Pinpoint the cell where the given text exists, returning its (x, y) midpoint coordinate. 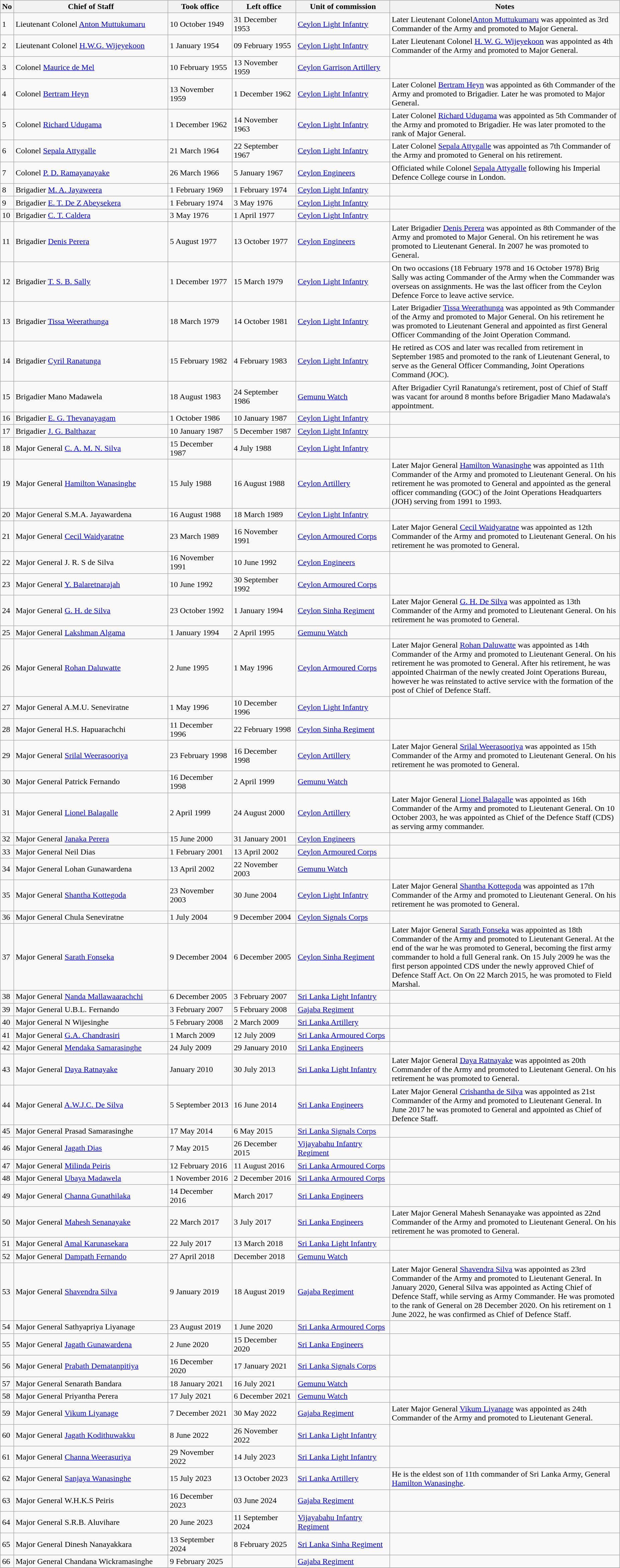
18 August 2019 (264, 1292)
16 December 2023 (200, 1501)
Major General Shantha Kottegoda (91, 895)
37 (7, 957)
53 (7, 1292)
7 December 2021 (200, 1413)
Major General Lakshman Algama (91, 632)
55 (7, 1344)
Brigadier C. T. Caldera (91, 215)
Major General Hamilton Wanasinghe (91, 484)
42 (7, 1048)
11 December 1996 (200, 729)
Major General S.R.B. Aluvihare (91, 1522)
19 (7, 484)
Major General Dinesh Nanayakkara (91, 1544)
He is the eldest son of 11th commander of Sri Lanka Army, General Hamilton Wanasinghe. (505, 1479)
14 December 2016 (200, 1195)
Colonel Bertram Heyn (91, 94)
20 June 2023 (200, 1522)
13 October 1977 (264, 242)
Major General Dampath Fernando (91, 1256)
Major General Daya Ratnayake (91, 1069)
24 July 2009 (200, 1048)
Unit of commission (343, 7)
3 (7, 68)
63 (7, 1501)
60 (7, 1435)
11 September 2024 (264, 1522)
Major General Y. Balaretnarajah (91, 584)
13 October 2023 (264, 1479)
51 (7, 1244)
12 July 2009 (264, 1035)
Major General A.W.J.C. De Silva (91, 1105)
Lieutenant Colonel H.W.G. Wijeyekoon (91, 46)
52 (7, 1256)
15 February 1982 (200, 361)
2 December 2016 (264, 1178)
Major General Sathyapriya Liyanage (91, 1327)
23 (7, 584)
Major General Lionel Balagalle (91, 813)
32 (7, 839)
January 2010 (200, 1069)
21 March 1964 (200, 151)
Brigadier E. T. De Z Abeysekera (91, 202)
Officiated while Colonel Sepala Attygalle following his Imperial Defence College course in London. (505, 173)
25 (7, 632)
29 January 2010 (264, 1048)
20 (7, 514)
Notes (505, 7)
Ceylon Garrison Artillery (343, 68)
39 (7, 1009)
22 March 2017 (200, 1222)
Colonel P. D. Ramayanayake (91, 173)
24 September 1986 (264, 397)
2 April 1995 (264, 632)
Major General Patrick Fernando (91, 782)
Major General J. R. S de Silva (91, 562)
Brigadier Mano Madawela (91, 397)
5 (7, 125)
Major General Rohan Daluwatte (91, 667)
11 (7, 242)
Later Lieutenant Colonel H. W. G. Wijeyekoon was appointed as 4th Commander of the Army and promoted to Major General. (505, 46)
5 January 1967 (264, 173)
14 July 2023 (264, 1457)
March 2017 (264, 1195)
Colonel Maurice de Mel (91, 68)
4 February 1983 (264, 361)
1 December 1977 (200, 282)
Major General Jagath Kodithuwakku (91, 1435)
Major General Jagath Dias (91, 1149)
Later Colonel Sepala Attygalle was appointed as 7th Commander of the Army and promoted to General on his retirement. (505, 151)
1 October 1986 (200, 418)
46 (7, 1149)
45 (7, 1131)
12 (7, 282)
30 September 1992 (264, 584)
13 March 2018 (264, 1244)
9 January 2019 (200, 1292)
Major General H.S. Hapuarachchi (91, 729)
5 September 2013 (200, 1105)
12 February 2016 (200, 1166)
5 August 1977 (200, 242)
23 February 1998 (200, 756)
17 July 2021 (200, 1396)
22 (7, 562)
13 September 2024 (200, 1544)
35 (7, 895)
22 July 2017 (200, 1244)
22 September 1967 (264, 151)
17 May 2014 (200, 1131)
Major General Srilal Weerasooriya (91, 756)
Major General Priyantha Perera (91, 1396)
9 (7, 202)
50 (7, 1222)
Ceylon Signals Corps (343, 917)
1 April 1977 (264, 215)
21 (7, 536)
56 (7, 1366)
Major General Sarath Fonseka (91, 957)
10 December 1996 (264, 708)
1 November 2016 (200, 1178)
40 (7, 1022)
14 October 1981 (264, 321)
18 (7, 448)
1 February 2001 (200, 852)
16 June 2014 (264, 1105)
66 (7, 1561)
47 (7, 1166)
1 March 2009 (200, 1035)
Major General Senarath Bandara (91, 1383)
36 (7, 917)
34 (7, 869)
18 March 1989 (264, 514)
54 (7, 1327)
27 April 2018 (200, 1256)
61 (7, 1457)
Major General W.H.K.S Peiris (91, 1501)
1 (7, 24)
Major General Neil Dias (91, 852)
26 November 2022 (264, 1435)
Major General Mendaka Samarasinghe (91, 1048)
Major General Chandana Wickramasinghe (91, 1561)
4 July 1988 (264, 448)
Colonel Richard Udugama (91, 125)
17 (7, 431)
58 (7, 1396)
30 June 2004 (264, 895)
Left office (264, 7)
13 (7, 321)
14 November 1963 (264, 125)
Brigadier Denis Perera (91, 242)
62 (7, 1479)
Later Lieutenant ColonelAnton Muttukumaru was appointed as 3rd Commander of the Army and promoted to Major General. (505, 24)
3 July 2017 (264, 1222)
2 June 2020 (200, 1344)
After Brigadier Cyril Ranatunga's retirement, post of Chief of Staff was vacant for around 8 months before Brigadier Mano Madawala's appointment. (505, 397)
1 June 2020 (264, 1327)
10 October 1949 (200, 24)
23 August 2019 (200, 1327)
Brigadier Tissa Weerathunga (91, 321)
10 February 1955 (200, 68)
Major General S.M.A. Jayawardena (91, 514)
33 (7, 852)
1 July 2004 (200, 917)
Major General C. A. M. N. Silva (91, 448)
24 August 2000 (264, 813)
31 (7, 813)
Major General Chula Seneviratne (91, 917)
Colonel Sepala Attygalle (91, 151)
18 March 1979 (200, 321)
1 February 1969 (200, 190)
Major General U.B.L. Fernando (91, 1009)
23 November 2003 (200, 895)
Later Major General Vikum Liyanage was appointed as 24th Commander of the Army and promoted to Lieutenant General. (505, 1413)
6 (7, 151)
Chief of Staff (91, 7)
18 August 1983 (200, 397)
43 (7, 1069)
Brigadier T. S. B. Sally (91, 282)
7 (7, 173)
22 February 1998 (264, 729)
Major General Sanjaya Wanasinghe (91, 1479)
Major General Vikum Liyanage (91, 1413)
31 January 2001 (264, 839)
Brigadier E. G. Thevanayagam (91, 418)
15 July 1988 (200, 484)
64 (7, 1522)
27 (7, 708)
49 (7, 1195)
Major General Jagath Gunawardena (91, 1344)
44 (7, 1105)
Major General Nanda Mallawaarachchi (91, 997)
Major General Prabath Dematanpitiya (91, 1366)
Brigadier Cyril Ranatunga (91, 361)
18 January 2021 (200, 1383)
Later Colonel Bertram Heyn was appointed as 6th Commander of the Army and promoted to Brigadier. Later he was promoted to Major General. (505, 94)
7 May 2015 (200, 1149)
15 June 2000 (200, 839)
09 February 1955 (264, 46)
Sri Lanka Sinha Regiment (343, 1544)
2 March 2009 (264, 1022)
Brigadier J. G. Balthazar (91, 431)
5 December 1987 (264, 431)
Lieutenant Colonel Anton Muttukumaru (91, 24)
15 December 2020 (264, 1344)
22 November 2003 (264, 869)
2 June 1995 (200, 667)
26 March 1966 (200, 173)
8 June 2022 (200, 1435)
10 (7, 215)
Major General Channa Gunathilaka (91, 1195)
65 (7, 1544)
16 (7, 418)
6 December 2021 (264, 1396)
28 (7, 729)
6 May 2015 (264, 1131)
Major General Mahesh Senanayake (91, 1222)
14 (7, 361)
23 October 1992 (200, 610)
31 December 1953 (264, 24)
15 (7, 397)
48 (7, 1178)
Major General Cecil Waidyaratne (91, 536)
24 (7, 610)
29 (7, 756)
59 (7, 1413)
Brigadier M. A. Jayaweera (91, 190)
1 January 1954 (200, 46)
03 June 2024 (264, 1501)
23 March 1989 (200, 536)
No (7, 7)
30 July 2013 (264, 1069)
Major General G. H. de Silva (91, 610)
15 July 2023 (200, 1479)
8 (7, 190)
Major General Channa Weerasuriya (91, 1457)
15 December 1987 (200, 448)
30 (7, 782)
Major General A.M.U. Seneviratne (91, 708)
Major General Lohan Gunawardena (91, 869)
Major General Janaka Perera (91, 839)
57 (7, 1383)
30 May 2022 (264, 1413)
Major General Shavendra Silva (91, 1292)
15 March 1979 (264, 282)
11 August 2016 (264, 1166)
26 December 2015 (264, 1149)
2 (7, 46)
17 January 2021 (264, 1366)
38 (7, 997)
29 November 2022 (200, 1457)
Took office (200, 7)
4 (7, 94)
Major General Amal Karunasekara (91, 1244)
December 2018 (264, 1256)
Major General Milinda Peiris (91, 1166)
16 July 2021 (264, 1383)
26 (7, 667)
Major General G.A. Chandrasiri (91, 1035)
8 February 2025 (264, 1544)
16 December 2020 (200, 1366)
Major General N Wijesinghe (91, 1022)
Major General Prasad Samarasinghe (91, 1131)
41 (7, 1035)
9 February 2025 (200, 1561)
Major General Ubaya Madawela (91, 1178)
